Pinpoint the cell where the given text exists, returning its [X, Y] midpoint coordinate. 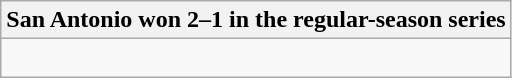
San Antonio won 2–1 in the regular-season series [256, 20]
